Output the (X, Y) coordinate of the center of the cell containing the given text.  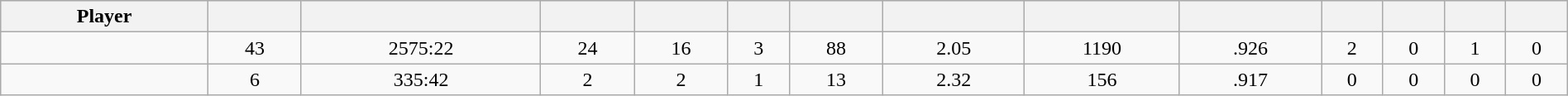
2575:22 (420, 48)
16 (681, 48)
43 (255, 48)
335:42 (420, 79)
.917 (1250, 79)
2.05 (954, 48)
156 (1102, 79)
Player (104, 17)
.926 (1250, 48)
24 (587, 48)
6 (255, 79)
1190 (1102, 48)
2.32 (954, 79)
88 (835, 48)
3 (758, 48)
13 (835, 79)
